Capture the cell that displays the provided text and extract its (X, Y) central coordinate. 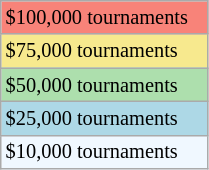
$50,000 tournaments (104, 85)
$10,000 tournaments (104, 152)
$100,000 tournaments (104, 17)
$75,000 tournaments (104, 51)
$25,000 tournaments (104, 118)
